Scan for the cell matching the given text and deliver its [X, Y] coordinate at center. 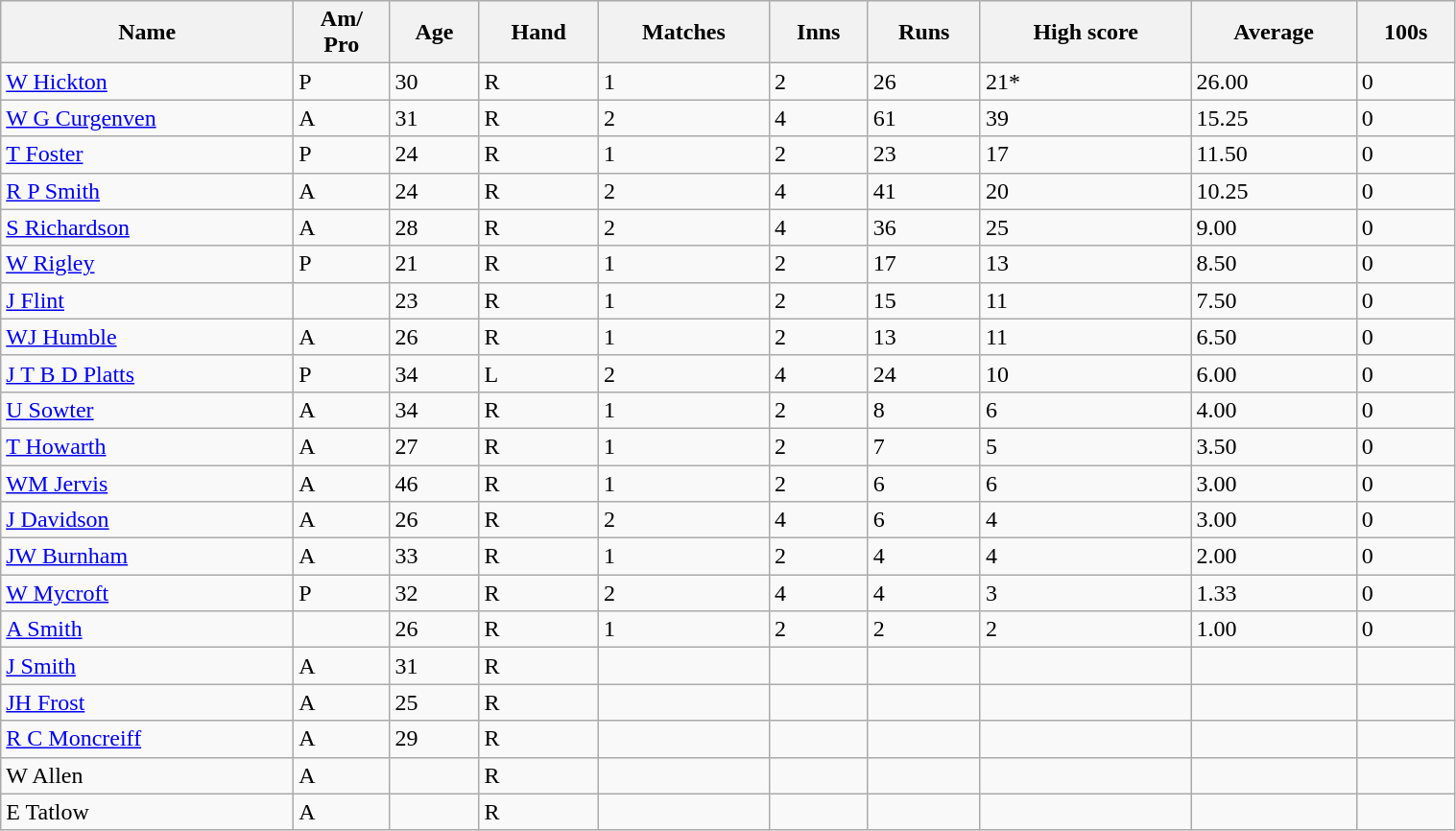
W Allen [148, 775]
R P Smith [148, 191]
S Richardson [148, 227]
27 [434, 446]
21* [1086, 82]
3 [1086, 593]
26.00 [1274, 82]
39 [1086, 118]
21 [434, 264]
6.50 [1274, 337]
30 [434, 82]
36 [923, 227]
High score [1086, 33]
J Smith [148, 666]
15 [923, 300]
W Mycroft [148, 593]
Am/Pro [342, 33]
T Howarth [148, 446]
Age [434, 33]
11.50 [1274, 154]
U Sowter [148, 410]
Hand [539, 33]
J T B D Platts [148, 373]
10.25 [1274, 191]
2.00 [1274, 557]
Runs [923, 33]
20 [1086, 191]
R C Moncreiff [148, 739]
6.00 [1274, 373]
7 [923, 446]
4.00 [1274, 410]
29 [434, 739]
28 [434, 227]
1.33 [1274, 593]
Average [1274, 33]
1.00 [1274, 629]
Name [148, 33]
9.00 [1274, 227]
A Smith [148, 629]
J Flint [148, 300]
33 [434, 557]
61 [923, 118]
5 [1086, 446]
L [539, 373]
T Foster [148, 154]
15.25 [1274, 118]
W G Curgenven [148, 118]
W Hickton [148, 82]
41 [923, 191]
8.50 [1274, 264]
8 [923, 410]
E Tatlow [148, 812]
JW Burnham [148, 557]
100s [1405, 33]
WM Jervis [148, 483]
Inns [818, 33]
Matches [683, 33]
7.50 [1274, 300]
W Rigley [148, 264]
J Davidson [148, 520]
46 [434, 483]
32 [434, 593]
JH Frost [148, 702]
WJ Humble [148, 337]
3.50 [1274, 446]
10 [1086, 373]
